Find where the given text appears and provide that cell's center as (X, Y) coordinate. 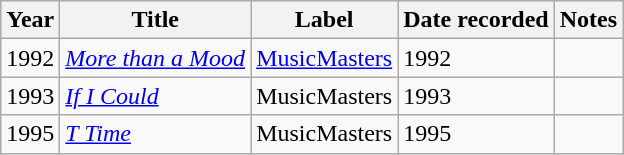
T Time (156, 134)
Notes (588, 20)
Title (156, 20)
Date recorded (476, 20)
Label (324, 20)
If I Could (156, 96)
Year (30, 20)
More than a Mood (156, 58)
